Detect which cell encompasses the target text, then output its [x, y] center coordinate. 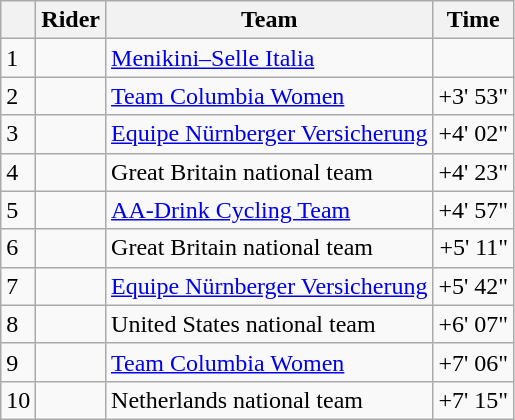
3 [18, 134]
+5' 42" [474, 286]
10 [18, 400]
+7' 15" [474, 400]
AA-Drink Cycling Team [270, 210]
+4' 02" [474, 134]
+4' 57" [474, 210]
Netherlands national team [270, 400]
2 [18, 96]
5 [18, 210]
+3' 53" [474, 96]
7 [18, 286]
+5' 11" [474, 248]
6 [18, 248]
Time [474, 20]
8 [18, 324]
United States national team [270, 324]
Team [270, 20]
+6' 07" [474, 324]
4 [18, 172]
+4' 23" [474, 172]
Rider [71, 20]
+7' 06" [474, 362]
1 [18, 58]
9 [18, 362]
Menikini–Selle Italia [270, 58]
